Find where the given text appears and provide that cell's center as [x, y] coordinate. 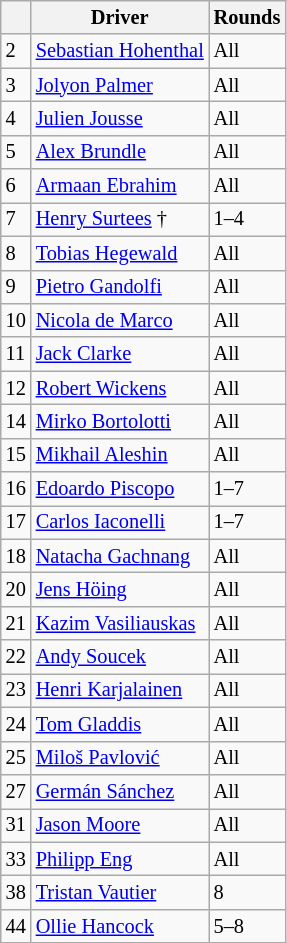
10 [16, 320]
14 [16, 421]
6 [16, 186]
3 [16, 85]
1–4 [248, 219]
38 [16, 892]
5–8 [248, 926]
Mikhail Aleshin [120, 455]
33 [16, 859]
Julien Jousse [120, 118]
Driver [120, 17]
Natacha Gachnang [120, 556]
Tristan Vautier [120, 892]
Jack Clarke [120, 354]
Germán Sánchez [120, 791]
4 [16, 118]
Sebastian Hohenthal [120, 51]
31 [16, 825]
17 [16, 522]
21 [16, 623]
11 [16, 354]
23 [16, 690]
Andy Soucek [120, 657]
24 [16, 724]
Edoardo Piscopo [120, 489]
Philipp Eng [120, 859]
15 [16, 455]
16 [16, 489]
Tom Gladdis [120, 724]
Kazim Vasiliauskas [120, 623]
Henri Karjalainen [120, 690]
7 [16, 219]
9 [16, 287]
Pietro Gandolfi [120, 287]
Carlos Iaconelli [120, 522]
18 [16, 556]
Tobias Hegewald [120, 253]
Rounds [248, 17]
22 [16, 657]
Henry Surtees † [120, 219]
Nicola de Marco [120, 320]
Robert Wickens [120, 388]
Ollie Hancock [120, 926]
25 [16, 758]
Alex Brundle [120, 152]
2 [16, 51]
12 [16, 388]
Armaan Ebrahim [120, 186]
20 [16, 589]
Miloš Pavlović [120, 758]
Jens Höing [120, 589]
Jolyon Palmer [120, 85]
Jason Moore [120, 825]
Mirko Bortolotti [120, 421]
5 [16, 152]
27 [16, 791]
44 [16, 926]
